Pinpoint the cell where the given text exists, returning its (x, y) midpoint coordinate. 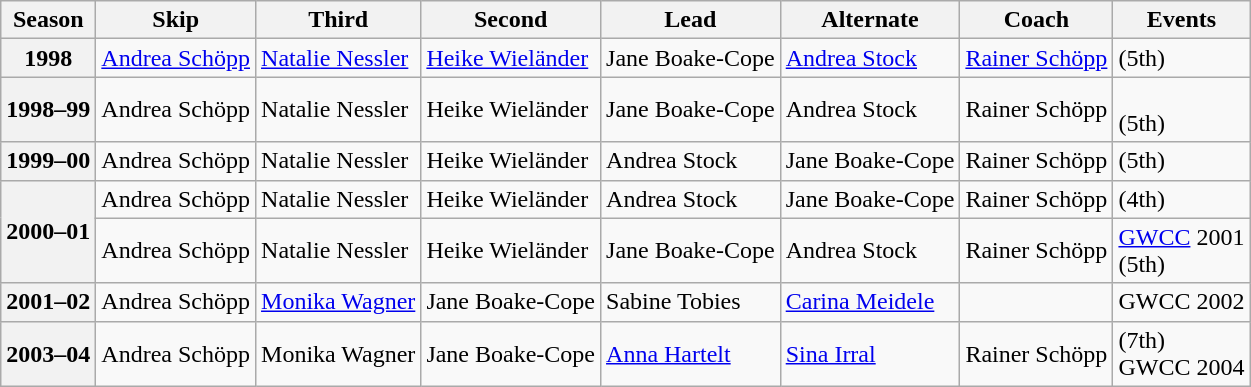
2001–02 (48, 302)
Sabine Tobies (691, 302)
2003–04 (48, 354)
Second (511, 20)
1999–00 (48, 161)
2000–01 (48, 232)
(4th) (1182, 199)
Alternate (870, 20)
GWCC 2001 (5th) (1182, 250)
Sina Irral (870, 354)
Anna Hartelt (691, 354)
Events (1182, 20)
Skip (176, 20)
Third (338, 20)
(7th)GWCC 2004 (1182, 354)
Lead (691, 20)
Coach (1036, 20)
1998 (48, 58)
Season (48, 20)
1998–99 (48, 110)
Carina Meidele (870, 302)
GWCC 2002 (1182, 302)
